Locate the cell with the specified text and output its (x, y) center coordinate. 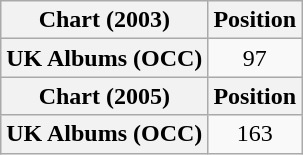
Chart (2005) (104, 96)
Chart (2003) (104, 20)
163 (255, 134)
97 (255, 58)
